Return the [x, y] coordinate for the center point of the cell that contains the specified text.  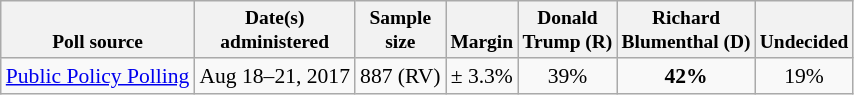
Date(s)administered [274, 30]
Aug 18–21, 2017 [274, 76]
887 (RV) [400, 76]
DonaldTrump (R) [568, 30]
Public Policy Polling [98, 76]
39% [568, 76]
RichardBlumenthal (D) [686, 30]
19% [804, 76]
Margin [482, 30]
Poll source [98, 30]
± 3.3% [482, 76]
Undecided [804, 30]
42% [686, 76]
Samplesize [400, 30]
